Extract the [x, y] coordinate from the center of the cell holding the provided text.  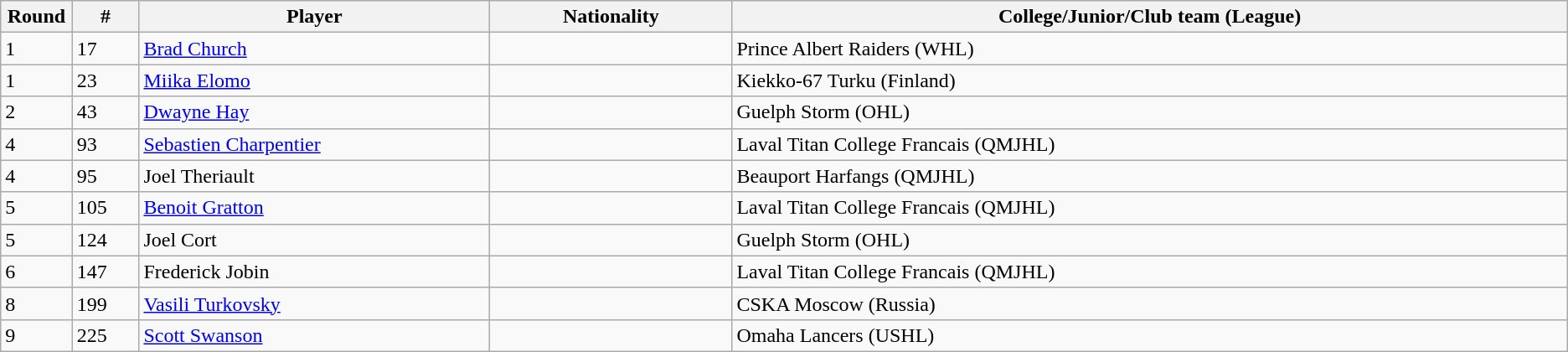
Joel Cort [315, 240]
Nationality [611, 17]
Omaha Lancers (USHL) [1149, 335]
93 [106, 144]
43 [106, 112]
Prince Albert Raiders (WHL) [1149, 49]
College/Junior/Club team (League) [1149, 17]
9 [37, 335]
Benoit Gratton [315, 208]
23 [106, 80]
CSKA Moscow (Russia) [1149, 303]
2 [37, 112]
Scott Swanson [315, 335]
Beauport Harfangs (QMJHL) [1149, 176]
Player [315, 17]
Round [37, 17]
Sebastien Charpentier [315, 144]
95 [106, 176]
8 [37, 303]
Miika Elomo [315, 80]
Frederick Jobin [315, 272]
105 [106, 208]
Kiekko-67 Turku (Finland) [1149, 80]
Brad Church [315, 49]
225 [106, 335]
199 [106, 303]
147 [106, 272]
Joel Theriault [315, 176]
# [106, 17]
124 [106, 240]
Vasili Turkovsky [315, 303]
17 [106, 49]
Dwayne Hay [315, 112]
6 [37, 272]
